From the cell containing the given text, extract its center point as (x, y) coordinate. 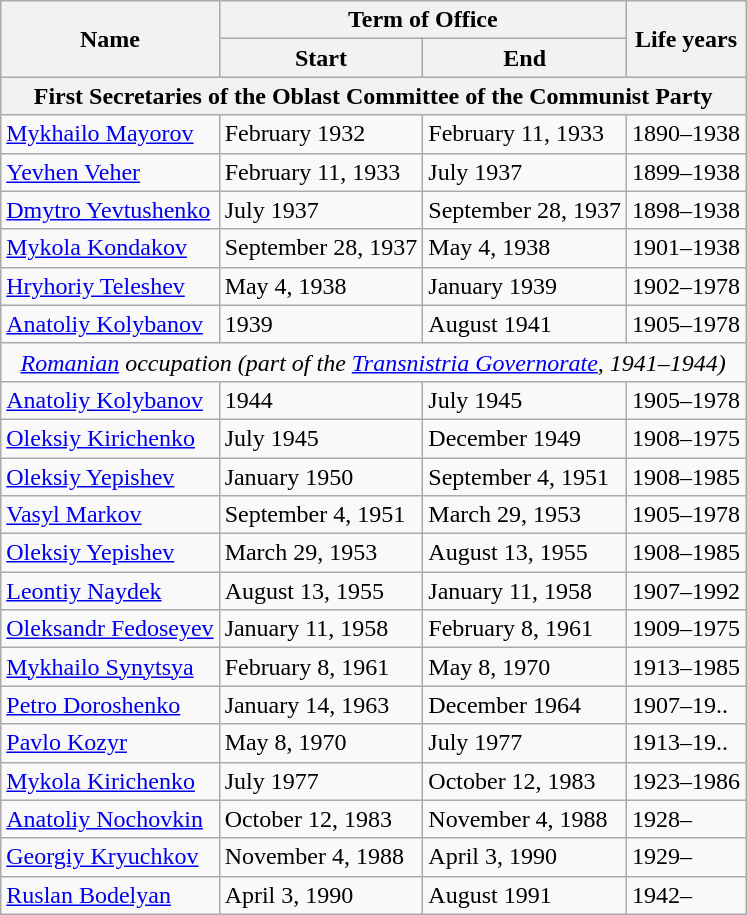
1902–1978 (686, 286)
Mykola Kirichenko (110, 781)
Pavlo Kozyr (110, 743)
First Secretaries of the Oblast Committee of the Communist Party (374, 96)
Anatoliy Nochovkin (110, 819)
1928– (686, 819)
Oleksandr Fedoseyev (110, 629)
December 1964 (525, 705)
1923–1986 (686, 781)
December 1949 (525, 438)
1890–1938 (686, 134)
Oleksiy Kirichenko (110, 438)
End (525, 58)
1939 (321, 324)
January 14, 1963 (321, 705)
Mykhailo Mayorov (110, 134)
1899–1938 (686, 172)
1913–1985 (686, 667)
1909–1975 (686, 629)
Georgiy Kryuchkov (110, 857)
Mykola Kondakov (110, 248)
Term of Office (422, 20)
Leontiy Naydek (110, 591)
Dmytro Yevtushenko (110, 210)
January 1939 (525, 286)
August 1991 (525, 895)
1898–1938 (686, 210)
Yevhen Veher (110, 172)
Petro Doroshenko (110, 705)
January 1950 (321, 477)
1907–1992 (686, 591)
August 1941 (525, 324)
1901–1938 (686, 248)
Vasyl Markov (110, 515)
1907–19.. (686, 705)
1908–1975 (686, 438)
Romanian occupation (part of the Transnistria Governorate, 1941–1944) (374, 362)
Name (110, 39)
1944 (321, 400)
1942– (686, 895)
Mykhailo Synytsya (110, 667)
1929– (686, 857)
Life years (686, 39)
Start (321, 58)
February 1932 (321, 134)
Hryhoriy Teleshev (110, 286)
1913–19.. (686, 743)
Ruslan Bodelyan (110, 895)
